Extract the [X, Y] coordinate from the center of the cell holding the provided text.  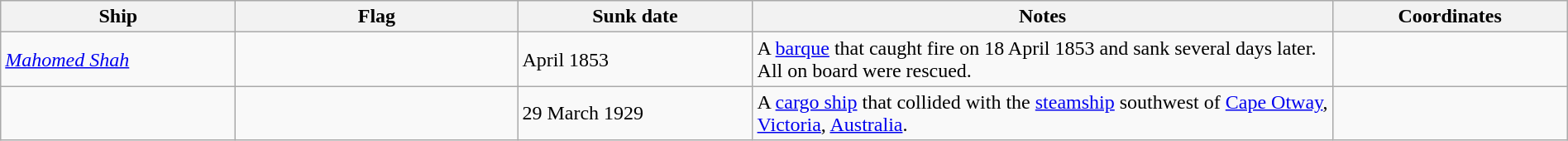
Flag [377, 17]
A barque that caught fire on 18 April 1853 and sank several days later. All on board were rescued. [1042, 60]
Sunk date [635, 17]
Mahomed Shah [118, 60]
Notes [1042, 17]
Ship [118, 17]
A cargo ship that collided with the steamship southwest of Cape Otway, Victoria, Australia. [1042, 113]
29 March 1929 [635, 113]
Coordinates [1450, 17]
April 1853 [635, 60]
